From the cell containing the given text, extract its center point as [X, Y] coordinate. 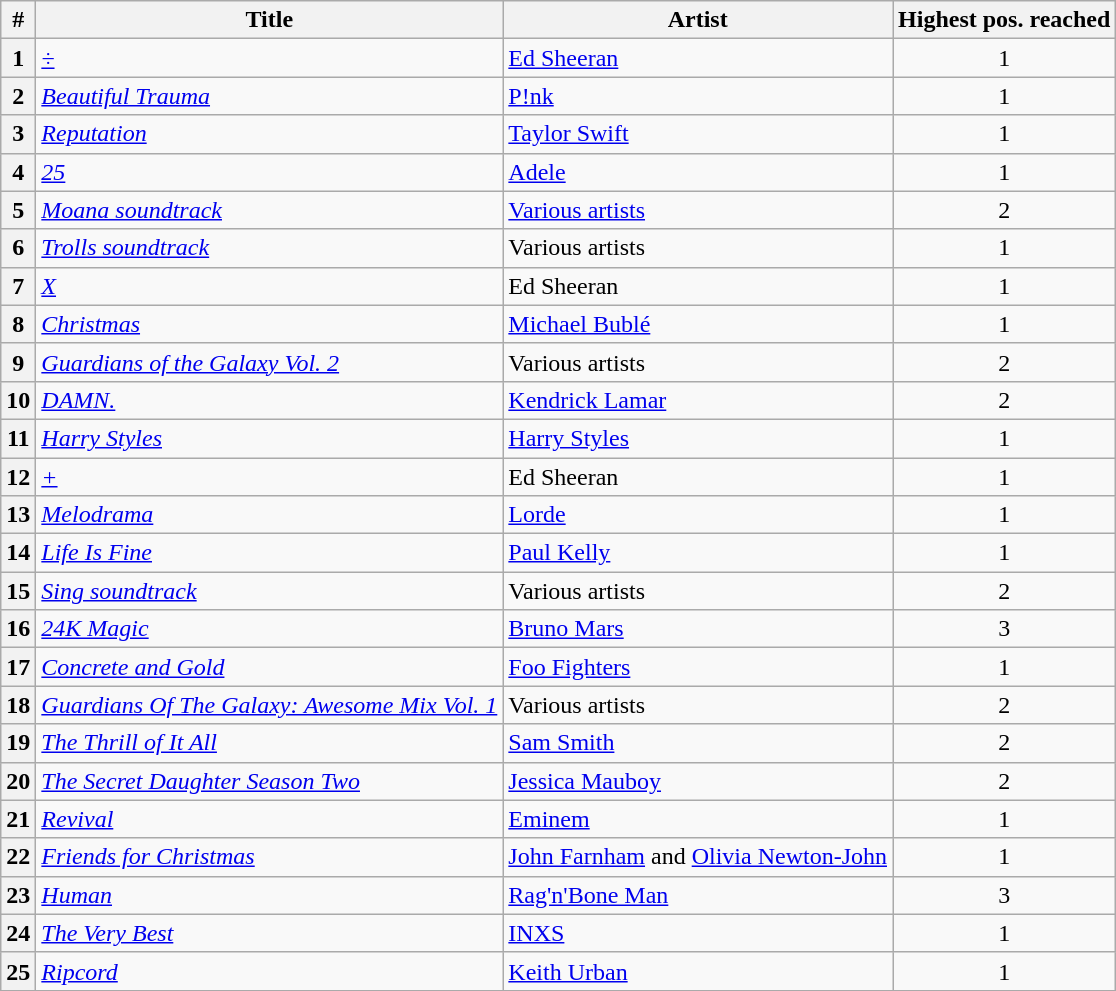
P!nk [698, 96]
10 [18, 400]
14 [18, 553]
24K Magic [270, 629]
Foo Fighters [698, 667]
Jessica Mauboy [698, 781]
Sing soundtrack [270, 591]
Human [270, 895]
Reputation [270, 134]
18 [18, 705]
÷ [270, 58]
# [18, 20]
Christmas [270, 324]
Guardians of the Galaxy Vol. 2 [270, 362]
Adele [698, 172]
Trolls soundtrack [270, 248]
Eminem [698, 819]
23 [18, 895]
Rag'n'Bone Man [698, 895]
13 [18, 515]
+ [270, 477]
The Secret Daughter Season Two [270, 781]
Guardians Of The Galaxy: Awesome Mix Vol. 1 [270, 705]
Lorde [698, 515]
Ripcord [270, 971]
INXS [698, 933]
Taylor Swift [698, 134]
The Thrill of It All [270, 743]
Kendrick Lamar [698, 400]
Paul Kelly [698, 553]
6 [18, 248]
11 [18, 438]
The Very Best [270, 933]
8 [18, 324]
Melodrama [270, 515]
12 [18, 477]
Beautiful Trauma [270, 96]
Highest pos. reached [1004, 20]
X [270, 286]
Friends for Christmas [270, 857]
John Farnham and Olivia Newton-John [698, 857]
Title [270, 20]
9 [18, 362]
5 [18, 210]
Sam Smith [698, 743]
16 [18, 629]
Revival [270, 819]
17 [18, 667]
Moana soundtrack [270, 210]
4 [18, 172]
Bruno Mars [698, 629]
20 [18, 781]
Life Is Fine [270, 553]
19 [18, 743]
Concrete and Gold [270, 667]
22 [18, 857]
DAMN. [270, 400]
24 [18, 933]
21 [18, 819]
Michael Bublé [698, 324]
Artist [698, 20]
Keith Urban [698, 971]
7 [18, 286]
15 [18, 591]
